Scan for the cell matching the given text and deliver its [x, y] coordinate at center. 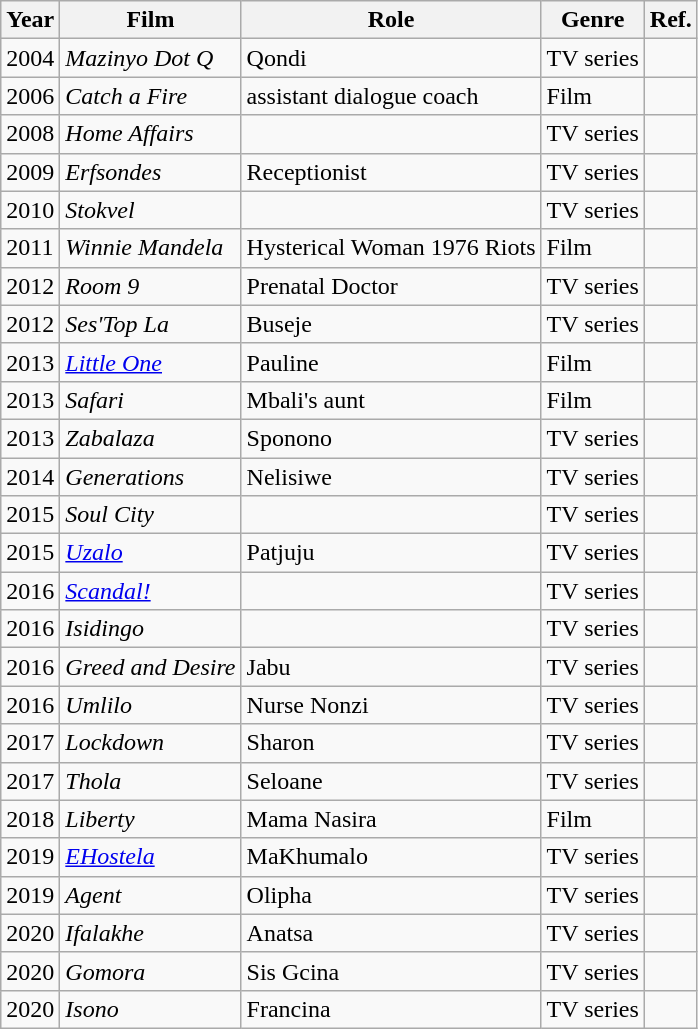
Liberty [150, 819]
Scandal! [150, 591]
2008 [30, 134]
Seloane [391, 781]
Catch a Fire [150, 96]
Umlilo [150, 705]
Safari [150, 400]
2018 [30, 819]
Little One [150, 362]
Olipha [391, 895]
Zabalaza [150, 438]
2009 [30, 172]
Nurse Nonzi [391, 705]
assistant dialogue coach [391, 96]
Winnie Mandela [150, 248]
Soul City [150, 515]
Uzalo [150, 553]
Ifalakhe [150, 933]
Thola [150, 781]
Receptionist [391, 172]
Mbali's aunt [391, 400]
EHostela [150, 857]
2004 [30, 58]
2011 [30, 248]
Erfsondes [150, 172]
Year [30, 20]
Home Affairs [150, 134]
Hysterical Woman 1976 Riots [391, 248]
Role [391, 20]
Jabu [391, 667]
Isidingo [150, 629]
Genre [592, 20]
Mazinyo Dot Q [150, 58]
Prenatal Doctor [391, 286]
Room 9 [150, 286]
Sharon [391, 743]
2010 [30, 210]
Agent [150, 895]
Pauline [391, 362]
Greed and Desire [150, 667]
Sis Gcina [391, 971]
Ref. [670, 20]
Stokvel [150, 210]
Lockdown [150, 743]
Ses'Top La [150, 324]
MaKhumalo [391, 857]
Generations [150, 477]
Nelisiwe [391, 477]
Mama Nasira [391, 819]
Anatsa [391, 933]
Buseje [391, 324]
2014 [30, 477]
Qondi [391, 58]
Isono [150, 1009]
Francina [391, 1009]
2006 [30, 96]
Patjuju [391, 553]
Sponono [391, 438]
Gomora [150, 971]
